Locate the cell with the specified text and output its [x, y] center coordinate. 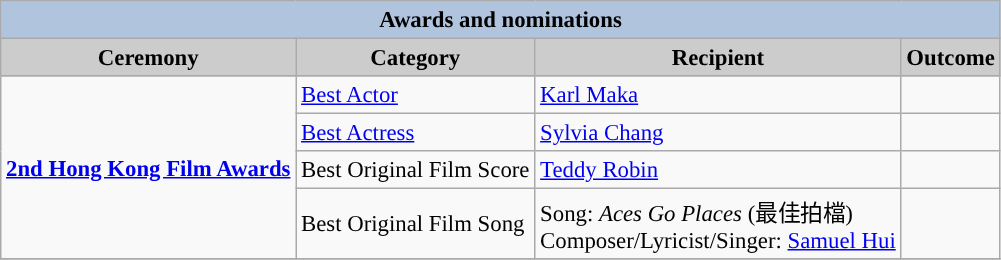
Category [416, 58]
2nd Hong Kong Film Awards [148, 168]
Outcome [950, 58]
Best Original Film Score [416, 170]
Teddy Robin [718, 170]
Best Original Film Song [416, 224]
Sylvia Chang [718, 133]
Song: Aces Go Places (最佳拍檔)Composer/Lyricist/Singer: Samuel Hui [718, 224]
Awards and nominations [500, 20]
Recipient [718, 58]
Best Actress [416, 133]
Karl Maka [718, 95]
Ceremony [148, 58]
Best Actor [416, 95]
